Detect which cell encompasses the target text, then output its [X, Y] center coordinate. 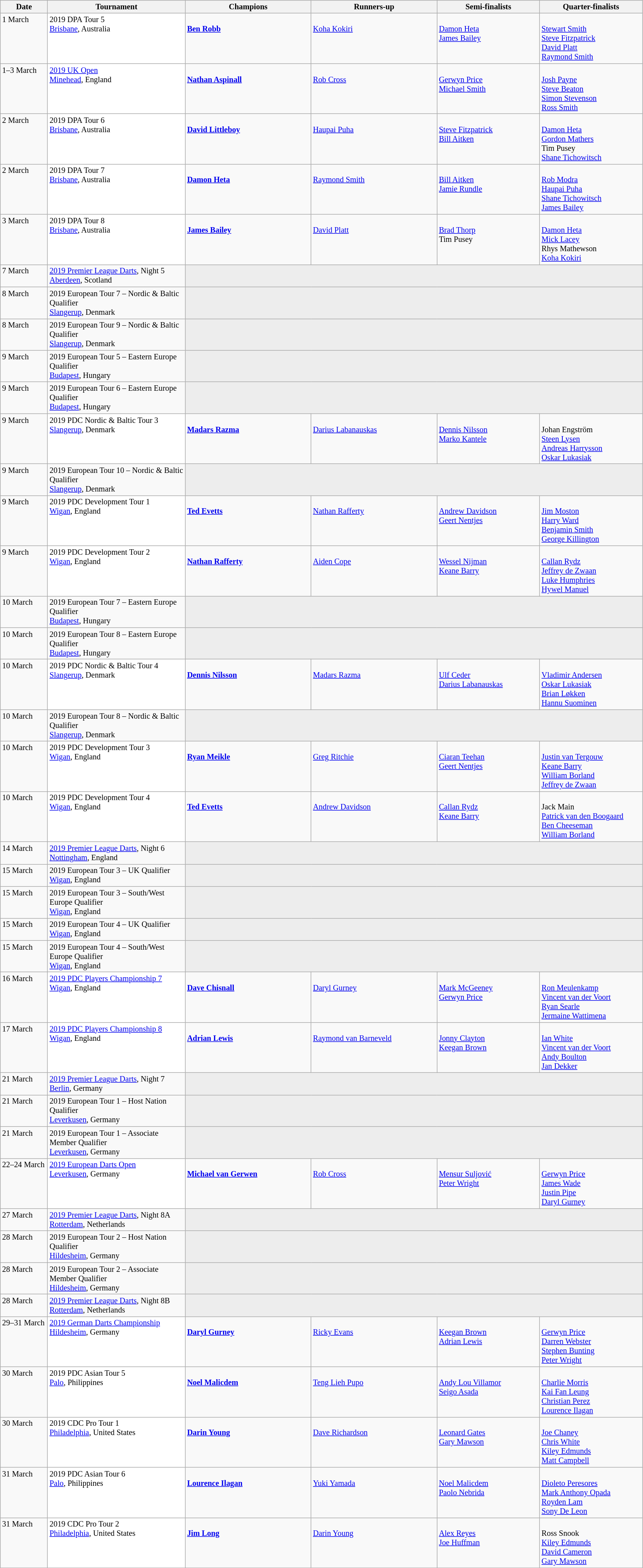
Semi-finalists [489, 7]
2019 German Darts ChampionshipHildesheim, Germany [116, 1342]
Dennis Nilsson [248, 684]
2019 Premier League Darts, Night 8B Rotterdam, Netherlands [116, 1305]
2019 European Tour 3 – UK Qualifier Wigan, England [116, 875]
Gerwyn Price Michael Smith [489, 89]
2019 European Tour 2 – Associate Member Qualifier Hildesheim, Germany [116, 1278]
Damon Heta James Bailey [489, 38]
Gerwyn Price James Wade Justin Pipe Daryl Gurney [591, 1183]
2019 European Tour 5 – Eastern Europe Qualifier Budapest, Hungary [116, 366]
Stewart Smith Steve Fitzpatrick David Platt Raymond Smith [591, 38]
Ryan Meikle [248, 766]
2019 PDC Development Tour 2Wigan, England [116, 571]
Dioleto Peresores Mark Anthony Opada Royden Lam Sony De Leon [591, 1492]
2019 Premier League Darts, Night 7 Berlin, Germany [116, 1084]
Runners-up [374, 7]
Ron Meulenkamp Vincent van der Voort Ryan Searle Jermaine Wattimena [591, 997]
Leonard Gates Gary Mawson [489, 1442]
2019 PDC Players Championship 7Wigan, England [116, 997]
1 March [24, 38]
Lourence Ilagan [248, 1492]
2019 PDC Players Championship 8Wigan, England [116, 1047]
Ben Robb [248, 38]
2019 European Tour 7 – Eastern Europe Qualifier Budapest, Hungary [116, 612]
Noel Malicdem [248, 1392]
Dennis Nilsson Marko Kantele [489, 439]
2019 UK OpenMinehead, England [116, 89]
Andrew Davidson [374, 816]
2019 CDC Pro Tour 1Philadelphia, United States [116, 1442]
Damon Heta [248, 189]
Champions [248, 7]
Ricky Evans [374, 1342]
2019 Premier League Darts, Night 6 Nottingham, England [116, 853]
Noel Malicdem Paolo Nebrida [489, 1492]
Dave Richardson [374, 1442]
Bill Aitken Jamie Rundle [489, 189]
Aiden Cope [374, 571]
14 March [24, 853]
22–24 March [24, 1183]
2019 PDC Nordic & Baltic Tour 3Slangerup, Denmark [116, 439]
Joe Chaney Chris White Kiley Edmunds Matt Campbell [591, 1442]
Damon Heta Gordon Mathers Tim Pusey Shane Tichowitsch [591, 139]
Nathan Aspinall [248, 89]
2019 European Tour 4 – UK Qualifier Wigan, England [116, 929]
Keegan Brown Adrian Lewis [489, 1342]
Ciaran Teehan Geert Nentjes [489, 766]
Steve Fitzpatrick Bill Aitken [489, 139]
Vladimir Andersen Oskar Lukasiak Brian Løkken Hannu Suominen [591, 684]
2019 European Darts OpenLeverkusen, Germany [116, 1183]
Rob Modra Haupai Puha Shane Tichowitsch James Bailey [591, 189]
2019 PDC Nordic & Baltic Tour 4Slangerup, Denmark [116, 684]
2019 European Tour 7 – Nordic & Baltic Qualifier Slangerup, Denmark [116, 303]
2019 PDC Asian Tour 5Palo, Philippines [116, 1392]
2019 European Tour 1 – Host Nation Qualifier Leverkusen, Germany [116, 1111]
2019 European Tour 6 – Eastern Europe Qualifier Budapest, Hungary [116, 398]
2019 PDC Development Tour 4Wigan, England [116, 816]
Mensur Suljović Peter Wright [489, 1183]
Darius Labanauskas [374, 439]
2019 PDC Asian Tour 6Palo, Philippines [116, 1492]
Mark McGeeney Gerwyn Price [489, 997]
1–3 March [24, 89]
17 March [24, 1047]
Alex Reyes Joe Huffman [489, 1543]
Michael van Gerwen [248, 1183]
Johan Engström Steen Lysen Andreas Harrysson Oskar Lukasiak [591, 439]
2019 European Tour 9 – Nordic & Baltic Qualifier Slangerup, Denmark [116, 335]
Callan Rydz Keane Barry [489, 816]
29–31 March [24, 1342]
2019 CDC Pro Tour 2Philadelphia, United States [116, 1543]
Ross Snook Kiley Edmunds David Cameron Gary Mawson [591, 1543]
Jack Main Patrick van den Boogaard Ben Cheeseman William Borland [591, 816]
2019 DPA Tour 6Brisbane, Australia [116, 139]
Damon Heta Mick Lacey Rhys Mathewson Koha Kokiri [591, 240]
2019 PDC Development Tour 3Wigan, England [116, 766]
2019 Premier League Darts, Night 5 Aberdeen, Scotland [116, 276]
Andrew Davidson Geert Nentjes [489, 521]
Ulf Ceder Darius Labanauskas [489, 684]
Josh Payne Steve Beaton Simon Stevenson Ross Smith [591, 89]
Adrian Lewis [248, 1047]
Jim Moston Harry Ward Benjamin Smith George Killington [591, 521]
Justin van Tergouw Keane Barry William Borland Jeffrey de Zwaan [591, 766]
Koha Kokiri [374, 38]
3 March [24, 240]
Wessel Nijman Keane Barry [489, 571]
Andy Lou Villamor Seigo Asada [489, 1392]
2019 European Tour 10 – Nordic & Baltic Qualifier Slangerup, Denmark [116, 480]
David Littleboy [248, 139]
Raymond Smith [374, 189]
Jonny Clayton Keegan Brown [489, 1047]
2019 European Tour 8 – Eastern Europe Qualifier Budapest, Hungary [116, 643]
Dave Chisnall [248, 997]
16 March [24, 997]
Charlie Morris Kai Fan Leung Christian Perez Lourence Ilagan [591, 1392]
2019 DPA Tour 7Brisbane, Australia [116, 189]
2019 European Tour 1 – Associate Member Qualifier Leverkusen, Germany [116, 1142]
Gerwyn Price Darren Webster Stephen Bunting Peter Wright [591, 1342]
Callan Rydz Jeffrey de Zwaan Luke Humphries Hywel Manuel [591, 571]
2019 DPA Tour 5Brisbane, Australia [116, 38]
Brad Thorp Tim Pusey [489, 240]
2019 European Tour 4 – South/West Europe Qualifier Wigan, England [116, 956]
Quarter-finalists [591, 7]
Haupai Puha [374, 139]
Yuki Yamada [374, 1492]
Teng Lieh Pupo [374, 1392]
27 March [24, 1220]
Ian White Vincent van der Voort Andy Boulton Jan Dekker [591, 1047]
Jim Long [248, 1543]
2019 European Tour 2 – Host Nation Qualifier Hildesheim, Germany [116, 1247]
Tournament [116, 7]
2019 Premier League Darts, Night 8A Rotterdam, Netherlands [116, 1220]
2019 DPA Tour 8Brisbane, Australia [116, 240]
7 March [24, 276]
2019 PDC Development Tour 1Wigan, England [116, 521]
James Bailey [248, 240]
Greg Ritchie [374, 766]
Date [24, 7]
Raymond van Barneveld [374, 1047]
2019 European Tour 3 – South/West Europe Qualifier Wigan, England [116, 902]
2019 European Tour 8 – Nordic & Baltic Qualifier Slangerup, Denmark [116, 725]
David Platt [374, 240]
